Determine the (x, y) coordinate at the center of the cell enclosing the given text.  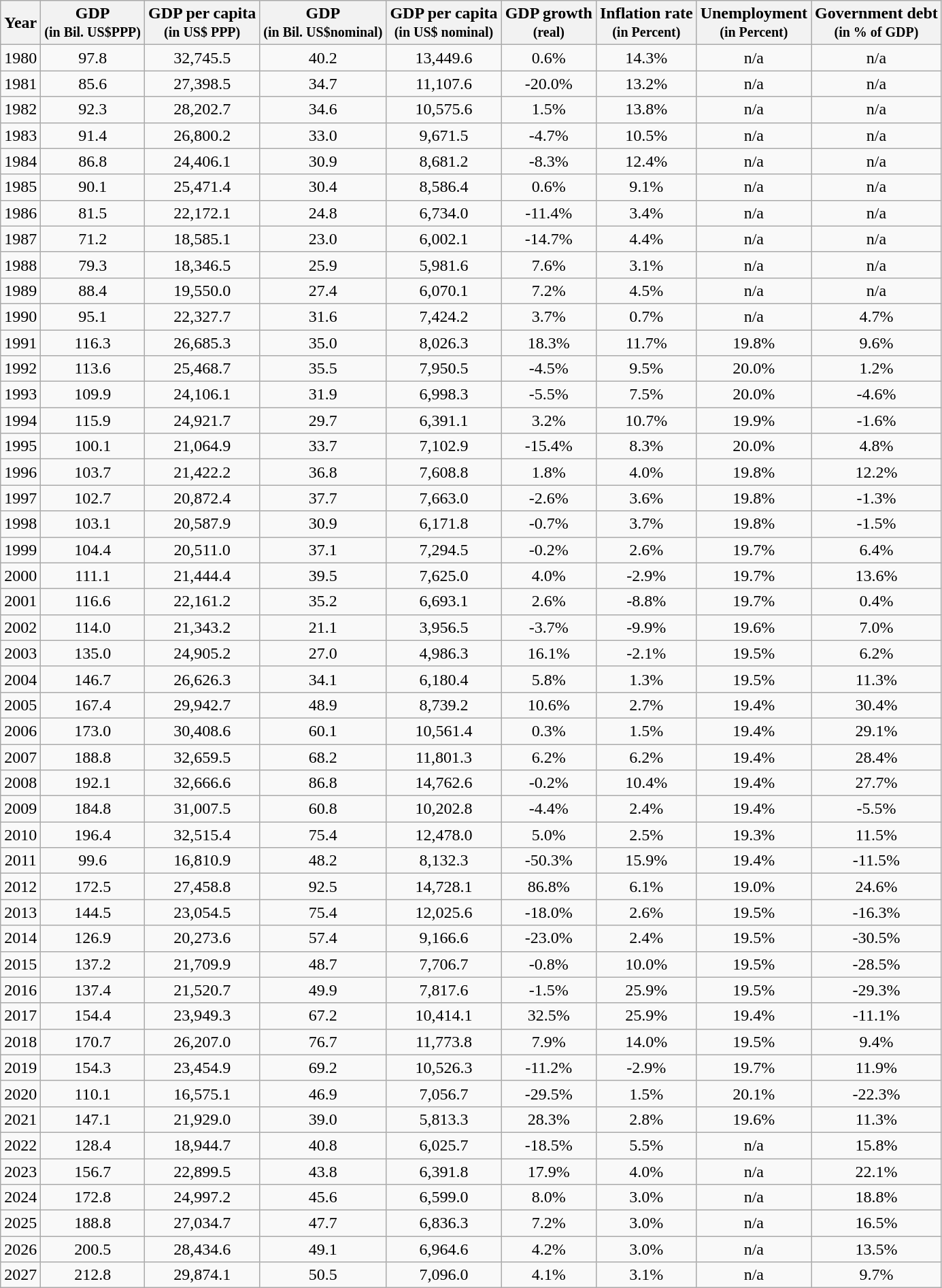
30.4% (877, 705)
-30.5% (877, 938)
25,471.4 (203, 187)
48.7 (323, 964)
14,728.1 (443, 887)
39.0 (323, 1119)
12.2% (877, 472)
4.8% (877, 446)
8.0% (548, 1198)
90.1 (92, 187)
21,064.9 (203, 446)
86.8% (548, 887)
21,709.9 (203, 964)
35.2 (323, 601)
37.7 (323, 498)
137.2 (92, 964)
7,608.8 (443, 472)
18.8% (877, 1198)
18.3% (548, 342)
100.1 (92, 446)
40.2 (323, 58)
1981 (20, 84)
104.4 (92, 550)
23,454.9 (203, 1068)
6.4% (877, 550)
146.7 (92, 679)
2008 (20, 783)
-1.3% (877, 498)
4.7% (877, 316)
20,587.9 (203, 524)
92.3 (92, 110)
1.3% (646, 679)
-9.9% (646, 627)
10.7% (646, 420)
76.7 (323, 1042)
81.5 (92, 213)
196.4 (92, 835)
1994 (20, 420)
24,921.7 (203, 420)
1999 (20, 550)
11,107.6 (443, 84)
18,585.1 (203, 239)
11,773.8 (443, 1042)
26,626.3 (203, 679)
6,964.6 (443, 1249)
9.7% (877, 1275)
1988 (20, 265)
126.9 (92, 938)
-11.1% (877, 1016)
1997 (20, 498)
2024 (20, 1198)
50.5 (323, 1275)
34.1 (323, 679)
200.5 (92, 1249)
20.1% (754, 1093)
3.2% (548, 420)
10.4% (646, 783)
GDP growth(real) (548, 23)
17.9% (548, 1171)
27,458.8 (203, 887)
1.8% (548, 472)
25,468.7 (203, 369)
5.5% (646, 1145)
68.2 (323, 757)
24,106.1 (203, 395)
33.0 (323, 135)
24,997.2 (203, 1198)
19.3% (754, 835)
7.0% (877, 627)
34.6 (323, 110)
19.9% (754, 420)
29,942.7 (203, 705)
7,625.0 (443, 576)
Inflation rate(in Percent) (646, 23)
22.1% (877, 1171)
31,007.5 (203, 809)
110.1 (92, 1093)
23,949.3 (203, 1016)
8,026.3 (443, 342)
-4.6% (877, 395)
24,905.2 (203, 653)
144.5 (92, 912)
154.3 (92, 1068)
GDP per capita(in US$ nominal) (443, 23)
102.7 (92, 498)
37.1 (323, 550)
28,434.6 (203, 1249)
21.1 (323, 627)
45.6 (323, 1198)
-23.0% (548, 938)
39.5 (323, 576)
116.6 (92, 601)
48.9 (323, 705)
60.8 (323, 809)
16,810.9 (203, 861)
1989 (20, 291)
GDP(in Bil. US$nominal) (323, 23)
32.5% (548, 1016)
25.9 (323, 265)
6,734.0 (443, 213)
26,207.0 (203, 1042)
48.2 (323, 861)
184.8 (92, 809)
192.1 (92, 783)
19.0% (754, 887)
Government debt(in % of GDP) (877, 23)
-2.1% (646, 653)
10.6% (548, 705)
4.5% (646, 291)
13,449.6 (443, 58)
0.7% (646, 316)
6,025.7 (443, 1145)
10.5% (646, 135)
2011 (20, 861)
2018 (20, 1042)
-14.7% (548, 239)
9,166.6 (443, 938)
5.0% (548, 835)
10,526.3 (443, 1068)
97.8 (92, 58)
-18.0% (548, 912)
4.1% (548, 1275)
2001 (20, 601)
1986 (20, 213)
18,346.5 (203, 265)
26,685.3 (203, 342)
113.6 (92, 369)
79.3 (92, 265)
57.4 (323, 938)
Unemployment(in Percent) (754, 23)
99.6 (92, 861)
GDP(in Bil. US$PPP) (92, 23)
2.8% (646, 1119)
2016 (20, 990)
-2.6% (548, 498)
6,391.8 (443, 1171)
1982 (20, 110)
-20.0% (548, 84)
20,872.4 (203, 498)
115.9 (92, 420)
7,817.6 (443, 990)
170.7 (92, 1042)
-18.5% (548, 1145)
-8.8% (646, 601)
22,172.1 (203, 213)
1992 (20, 369)
103.1 (92, 524)
5,813.3 (443, 1119)
2006 (20, 731)
36.8 (323, 472)
2012 (20, 887)
6,693.1 (443, 601)
46.9 (323, 1093)
212.8 (92, 1275)
21,343.2 (203, 627)
2002 (20, 627)
20,273.6 (203, 938)
18,944.7 (203, 1145)
9.5% (646, 369)
-11.2% (548, 1068)
28.3% (548, 1119)
128.4 (92, 1145)
8,586.4 (443, 187)
116.3 (92, 342)
10.0% (646, 964)
-4.5% (548, 369)
12,025.6 (443, 912)
33.7 (323, 446)
5.8% (548, 679)
29.7 (323, 420)
2019 (20, 1068)
27.0 (323, 653)
Year (20, 23)
13.8% (646, 110)
2010 (20, 835)
7,294.5 (443, 550)
24.6% (877, 887)
-29.5% (548, 1093)
26,800.2 (203, 135)
28.4% (877, 757)
35.5 (323, 369)
10,561.4 (443, 731)
1990 (20, 316)
1995 (20, 446)
1987 (20, 239)
135.0 (92, 653)
173.0 (92, 731)
2025 (20, 1223)
2014 (20, 938)
91.4 (92, 135)
3.6% (646, 498)
11.5% (877, 835)
2022 (20, 1145)
29,874.1 (203, 1275)
-11.4% (548, 213)
29.1% (877, 731)
7.6% (548, 265)
69.2 (323, 1068)
172.8 (92, 1198)
10,202.8 (443, 809)
7.9% (548, 1042)
3.4% (646, 213)
27,034.7 (203, 1223)
2.5% (646, 835)
71.2 (92, 239)
49.1 (323, 1249)
14.0% (646, 1042)
6,998.3 (443, 395)
-0.8% (548, 964)
24,406.1 (203, 161)
4.2% (548, 1249)
2.7% (646, 705)
2017 (20, 1016)
12,478.0 (443, 835)
6,391.1 (443, 420)
31.9 (323, 395)
14,762.6 (443, 783)
67.2 (323, 1016)
137.4 (92, 990)
154.4 (92, 1016)
49.9 (323, 990)
12.4% (646, 161)
31.6 (323, 316)
9,671.5 (443, 135)
7,102.9 (443, 446)
109.9 (92, 395)
1996 (20, 472)
10,414.1 (443, 1016)
1993 (20, 395)
22,899.5 (203, 1171)
6,836.3 (443, 1223)
34.7 (323, 84)
111.1 (92, 576)
9.1% (646, 187)
6.1% (646, 887)
22,327.7 (203, 316)
2021 (20, 1119)
7,706.7 (443, 964)
14.3% (646, 58)
0.3% (548, 731)
-4.4% (548, 809)
15.9% (646, 861)
1983 (20, 135)
1984 (20, 161)
23.0 (323, 239)
21,422.2 (203, 472)
92.5 (323, 887)
2013 (20, 912)
6,002.1 (443, 239)
16.1% (548, 653)
60.1 (323, 731)
32,659.5 (203, 757)
2027 (20, 1275)
5,981.6 (443, 265)
8,132.3 (443, 861)
11,801.3 (443, 757)
-4.7% (548, 135)
19,550.0 (203, 291)
-3.7% (548, 627)
2005 (20, 705)
-50.3% (548, 861)
30,408.6 (203, 731)
-28.5% (877, 964)
-29.3% (877, 990)
172.5 (92, 887)
1980 (20, 58)
7,950.5 (443, 369)
2000 (20, 576)
1.2% (877, 369)
147.1 (92, 1119)
-0.7% (548, 524)
32,745.5 (203, 58)
22,161.2 (203, 601)
2004 (20, 679)
23,054.5 (203, 912)
35.0 (323, 342)
85.6 (92, 84)
114.0 (92, 627)
16.5% (877, 1223)
-16.3% (877, 912)
-11.5% (877, 861)
2007 (20, 757)
6,180.4 (443, 679)
8.3% (646, 446)
8,681.2 (443, 161)
2009 (20, 809)
16,575.1 (203, 1093)
21,929.0 (203, 1119)
7,096.0 (443, 1275)
24.8 (323, 213)
-22.3% (877, 1093)
4,986.3 (443, 653)
1991 (20, 342)
32,666.6 (203, 783)
1998 (20, 524)
95.1 (92, 316)
32,515.4 (203, 835)
2020 (20, 1093)
0.4% (877, 601)
-8.3% (548, 161)
7.5% (646, 395)
7,663.0 (443, 498)
9.6% (877, 342)
7,424.2 (443, 316)
40.8 (323, 1145)
11.7% (646, 342)
21,520.7 (203, 990)
7,056.7 (443, 1093)
13.5% (877, 1249)
27.4 (323, 291)
2015 (20, 964)
2003 (20, 653)
GDP per capita(in US$ PPP) (203, 23)
2026 (20, 1249)
3,956.5 (443, 627)
-15.4% (548, 446)
1985 (20, 187)
4.4% (646, 239)
6,171.8 (443, 524)
30.4 (323, 187)
10,575.6 (443, 110)
167.4 (92, 705)
28,202.7 (203, 110)
20,511.0 (203, 550)
11.9% (877, 1068)
13.2% (646, 84)
27.7% (877, 783)
8,739.2 (443, 705)
-1.6% (877, 420)
6,070.1 (443, 291)
2023 (20, 1171)
88.4 (92, 291)
21,444.4 (203, 576)
9.4% (877, 1042)
27,398.5 (203, 84)
15.8% (877, 1145)
47.7 (323, 1223)
103.7 (92, 472)
156.7 (92, 1171)
13.6% (877, 576)
43.8 (323, 1171)
6,599.0 (443, 1198)
